Return (x, y) of the center of cell containing provided text 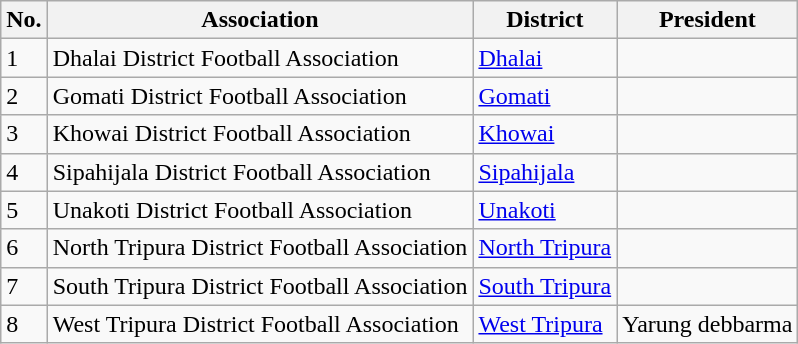
Unakoti District Football Association (260, 210)
North Tripura District Football Association (260, 248)
2 (24, 96)
Unakoti (545, 210)
South Tripura District Football Association (260, 286)
Dhalai (545, 58)
Yarung debbarma (708, 324)
Sipahijala District Football Association (260, 172)
3 (24, 134)
5 (24, 210)
Gomati District Football Association (260, 96)
President (708, 20)
Khowai (545, 134)
West Tripura District Football Association (260, 324)
1 (24, 58)
Sipahijala (545, 172)
North Tripura (545, 248)
District (545, 20)
4 (24, 172)
7 (24, 286)
Khowai District Football Association (260, 134)
No. (24, 20)
Gomati (545, 96)
South Tripura (545, 286)
6 (24, 248)
Dhalai District Football Association (260, 58)
West Tripura (545, 324)
8 (24, 324)
Association (260, 20)
